Extract the [X, Y] coordinate from the center of the cell holding the provided text.  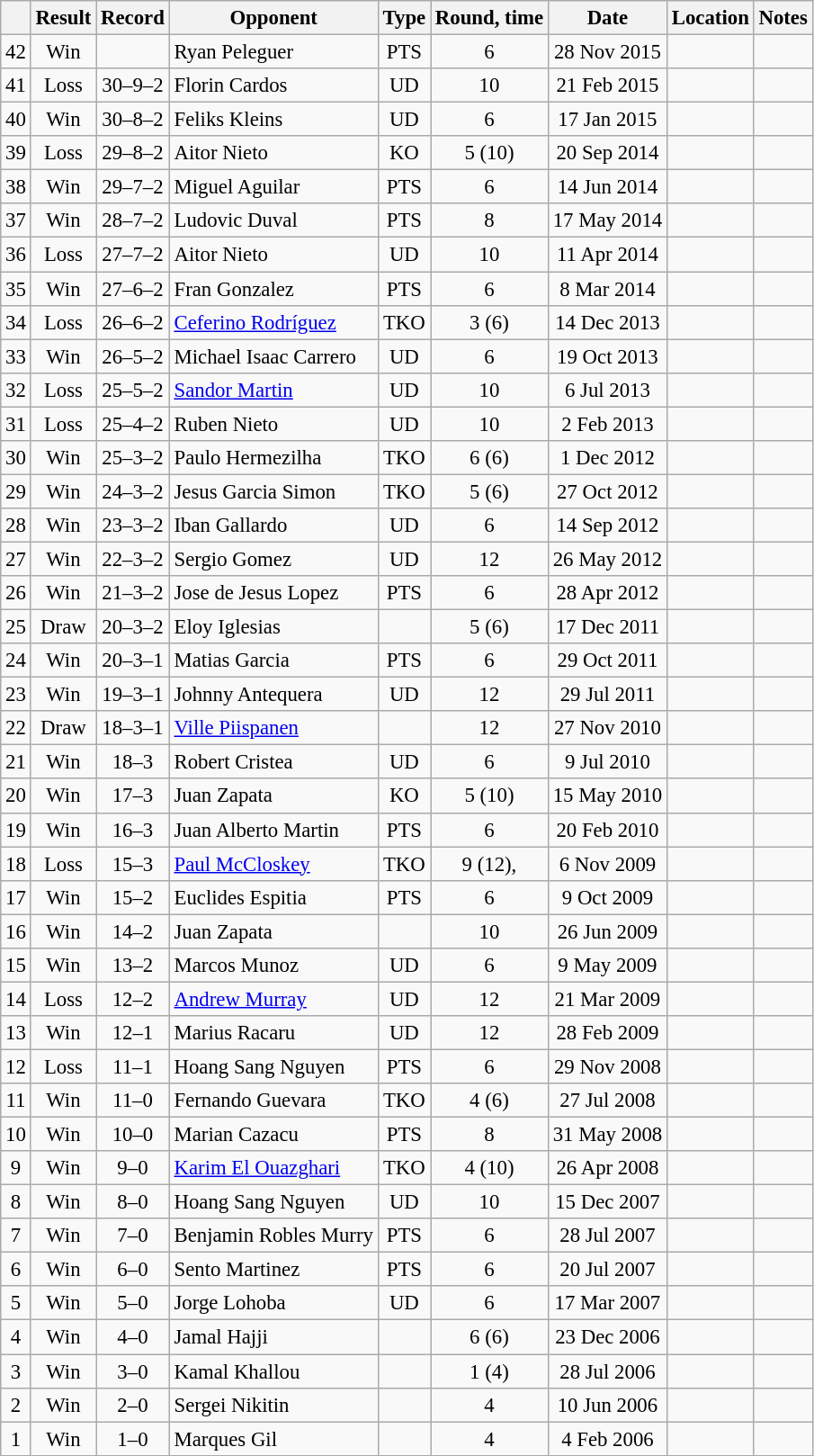
Robert Cristea [273, 762]
26 Apr 2008 [607, 1168]
Ruben Nieto [273, 424]
Ville Piispanen [273, 728]
18–3 [133, 762]
42 [16, 52]
9 Oct 2009 [607, 897]
7 [16, 1236]
17 Dec 2011 [607, 627]
28 Apr 2012 [607, 593]
25–4–2 [133, 424]
27 Nov 2010 [607, 728]
11–1 [133, 1066]
Juan Alberto Martin [273, 830]
4 Feb 2006 [607, 1439]
Marius Racaru [273, 1033]
15 Dec 2007 [607, 1202]
2 Feb 2013 [607, 424]
29 Oct 2011 [607, 661]
10–0 [133, 1135]
20 Feb 2010 [607, 830]
Jesus Garcia Simon [273, 491]
20 [16, 796]
6–0 [133, 1270]
Euclides Espitia [273, 897]
24 [16, 661]
Marcos Munoz [273, 966]
20–3–2 [133, 627]
Karim El Ouazghari [273, 1168]
Result [63, 18]
4 (6) [489, 1101]
Fran Gonzalez [273, 289]
1–0 [133, 1439]
Kamal Khallou [273, 1371]
25–3–2 [133, 458]
18 [16, 864]
Eloy Iglesias [273, 627]
40 [16, 120]
27 Jul 2008 [607, 1101]
1 [16, 1439]
30–9–2 [133, 85]
10 Jun 2006 [607, 1405]
9 Jul 2010 [607, 762]
15 [16, 966]
Round, time [489, 18]
29 Nov 2008 [607, 1066]
5–0 [133, 1304]
12–2 [133, 999]
Date [607, 18]
27 [16, 559]
22–3–2 [133, 559]
14–2 [133, 931]
3 (6) [489, 322]
Michael Isaac Carrero [273, 356]
2–0 [133, 1405]
32 [16, 390]
39 [16, 153]
19 Oct 2013 [607, 356]
Jose de Jesus Lopez [273, 593]
Ludovic Duval [273, 220]
26 Jun 2009 [607, 931]
Location [711, 18]
17 Jan 2015 [607, 120]
Feliks Kleins [273, 120]
5 [16, 1304]
41 [16, 85]
26–5–2 [133, 356]
9 (12), [489, 864]
2 [16, 1405]
26 [16, 593]
Sandor Martin [273, 390]
38 [16, 187]
Jorge Lohoba [273, 1304]
36 [16, 255]
24–3–2 [133, 491]
Paul McCloskey [273, 864]
26–6–2 [133, 322]
Johnny Antequera [273, 695]
28–7–2 [133, 220]
29 [16, 491]
9 [16, 1168]
28 Feb 2009 [607, 1033]
Benjamin Robles Murry [273, 1236]
21–3–2 [133, 593]
Sergei Nikitin [273, 1405]
25 [16, 627]
17 Mar 2007 [607, 1304]
28 [16, 526]
16 [16, 931]
4–0 [133, 1337]
19 [16, 830]
Jamal Hajji [273, 1337]
29 Jul 2011 [607, 695]
30 [16, 458]
7–0 [133, 1236]
17 [16, 897]
3–0 [133, 1371]
16–3 [133, 830]
1 Dec 2012 [607, 458]
Record [133, 18]
6 Nov 2009 [607, 864]
14 [16, 999]
Iban Gallardo [273, 526]
26 May 2012 [607, 559]
6 Jul 2013 [607, 390]
3 [16, 1371]
29–7–2 [133, 187]
1 (4) [489, 1371]
Sergio Gomez [273, 559]
9–0 [133, 1168]
30–8–2 [133, 120]
17 May 2014 [607, 220]
8 Mar 2014 [607, 289]
13–2 [133, 966]
22 [16, 728]
29–8–2 [133, 153]
15 May 2010 [607, 796]
27–6–2 [133, 289]
Ryan Peleguer [273, 52]
20–3–1 [133, 661]
Florin Cardos [273, 85]
34 [16, 322]
Matias Garcia [273, 661]
28 Jul 2006 [607, 1371]
21 Mar 2009 [607, 999]
9 May 2009 [607, 966]
11 [16, 1101]
27 Oct 2012 [607, 491]
Fernando Guevara [273, 1101]
33 [16, 356]
14 Dec 2013 [607, 322]
27–7–2 [133, 255]
15–3 [133, 864]
12–1 [133, 1033]
11 Apr 2014 [607, 255]
21 Feb 2015 [607, 85]
20 Sep 2014 [607, 153]
17–3 [133, 796]
15–2 [133, 897]
Miguel Aguilar [273, 187]
19–3–1 [133, 695]
Marques Gil [273, 1439]
Marian Cazacu [273, 1135]
4 (10) [489, 1168]
21 [16, 762]
23–3–2 [133, 526]
18–3–1 [133, 728]
14 Jun 2014 [607, 187]
Opponent [273, 18]
11–0 [133, 1101]
Sento Martinez [273, 1270]
20 Jul 2007 [607, 1270]
23 Dec 2006 [607, 1337]
25–5–2 [133, 390]
Notes [783, 18]
Paulo Hermezilha [273, 458]
28 Jul 2007 [607, 1236]
23 [16, 695]
28 Nov 2015 [607, 52]
13 [16, 1033]
31 May 2008 [607, 1135]
Type [404, 18]
31 [16, 424]
14 Sep 2012 [607, 526]
8–0 [133, 1202]
35 [16, 289]
37 [16, 220]
Ceferino Rodríguez [273, 322]
Andrew Murray [273, 999]
